Extract the [X, Y] coordinate from the center of the cell holding the provided text.  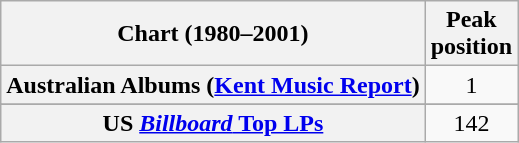
Chart (1980–2001) [213, 34]
US Billboard Top LPs [213, 123]
Peakposition [471, 34]
1 [471, 85]
Australian Albums (Kent Music Report) [213, 85]
142 [471, 123]
